Provide the [X, Y] coordinate of the cell's center where the given text is located.  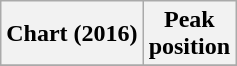
Chart (2016) [72, 34]
Peak position [189, 34]
